Scan for the cell matching the given text and deliver its [x, y] coordinate at center. 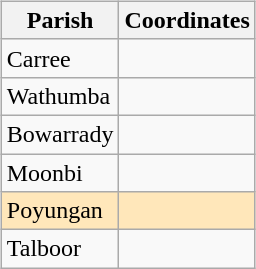
Moonbi [60, 173]
Poyungan [60, 211]
Parish [60, 20]
Carree [60, 58]
Talboor [60, 249]
Bowarrady [60, 134]
Wathumba [60, 96]
Coordinates [187, 20]
